Detect which cell encompasses the target text, then output its (X, Y) center coordinate. 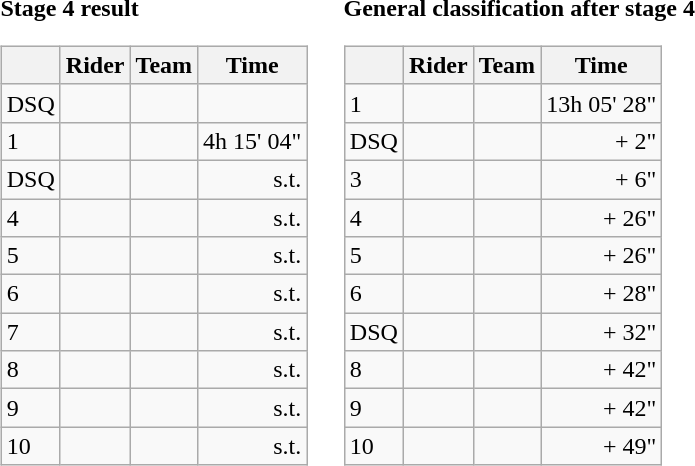
+ 49" (602, 446)
7 (30, 332)
+ 32" (602, 332)
13h 05' 28" (602, 103)
+ 6" (602, 179)
+ 28" (602, 294)
4h 15' 04" (252, 141)
+ 2" (602, 141)
3 (374, 179)
